From the cell containing the given text, extract its center point as (x, y) coordinate. 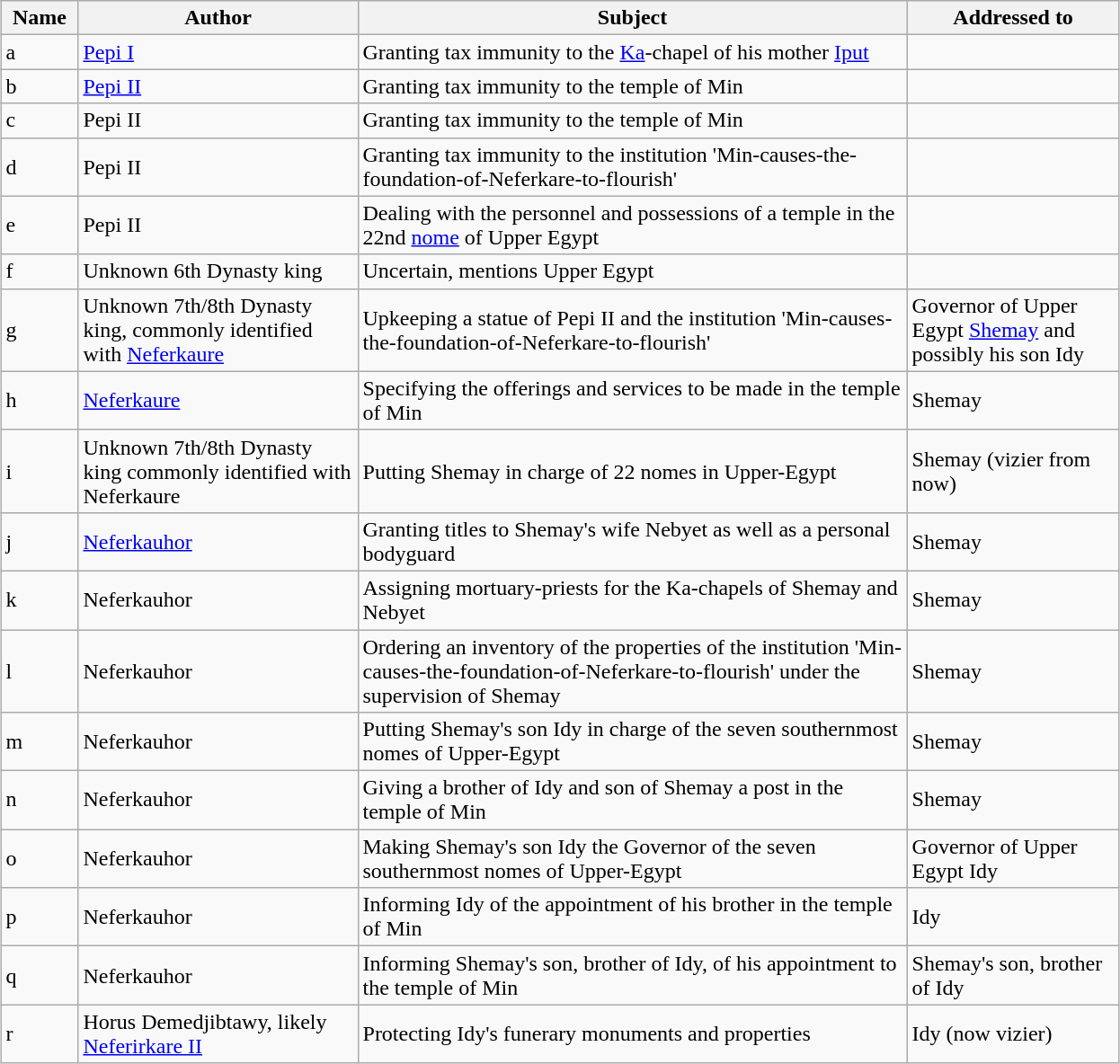
d (40, 167)
a (40, 52)
Putting Shemay's son Idy in charge of the seven southernmost nomes of Upper-Egypt (633, 742)
m (40, 742)
Uncertain, mentions Upper Egypt (633, 271)
Unknown 7th/8th Dynasty king, commonly identified with Neferkaure (218, 330)
Name (40, 18)
Author (218, 18)
r (40, 1033)
Protecting Idy's funerary monuments and properties (633, 1033)
h (40, 401)
Putting Shemay in charge of 22 nomes in Upper-Egypt (633, 471)
k (40, 600)
i (40, 471)
l (40, 670)
Assigning mortuary-priests for the Ka-chapels of Shemay and Nebyet (633, 600)
Subject (633, 18)
Pepi I (218, 52)
p (40, 917)
Specifying the offerings and services to be made in the temple of Min (633, 401)
g (40, 330)
j (40, 541)
Dealing with the personnel and possessions of a temple in the 22nd nome of Upper Egypt (633, 225)
c (40, 120)
Granting tax immunity to the institution 'Min-causes-the-foundation-of-Neferkare-to-flourish' (633, 167)
Shemay (vizier from now) (1013, 471)
Governor of Upper Egypt Shemay and possibly his son Idy (1013, 330)
Ordering an inventory of the properties of the institution 'Min-causes-the-foundation-of-Neferkare-to-flourish' under the supervision of Shemay (633, 670)
Shemay's son, brother of Idy (1013, 976)
n (40, 800)
Unknown 7th/8th Dynasty king commonly identified with Neferkaure (218, 471)
Addressed to (1013, 18)
Granting titles to Shemay's wife Nebyet as well as a personal bodyguard (633, 541)
Informing Idy of the appointment of his brother in the temple of Min (633, 917)
Idy (now vizier) (1013, 1033)
Upkeeping a statue of Pepi II and the institution 'Min-causes-the-foundation-of-Neferkare-to-flourish' (633, 330)
Horus Demedjibtawy, likely Neferirkare II (218, 1033)
Informing Shemay's son, brother of Idy, of his appointment to the temple of Min (633, 976)
Idy (1013, 917)
e (40, 225)
Giving a brother of Idy and son of Shemay a post in the temple of Min (633, 800)
b (40, 86)
Unknown 6th Dynasty king (218, 271)
Granting tax immunity to the Ka-chapel of his mother Iput (633, 52)
f (40, 271)
o (40, 859)
q (40, 976)
Governor of Upper Egypt Idy (1013, 859)
Neferkaure (218, 401)
Making Shemay's son Idy the Governor of the seven southernmost nomes of Upper-Egypt (633, 859)
